Find where the given text appears and provide that cell's center as [X, Y] coordinate. 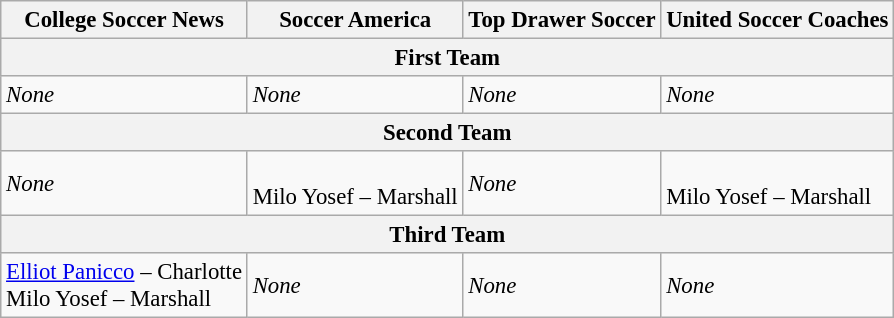
Soccer America [355, 20]
Second Team [448, 133]
Top Drawer Soccer [562, 20]
College Soccer News [124, 20]
United Soccer Coaches [778, 20]
First Team [448, 58]
Third Team [448, 235]
